Pinpoint the cell where the given text exists, returning its (X, Y) midpoint coordinate. 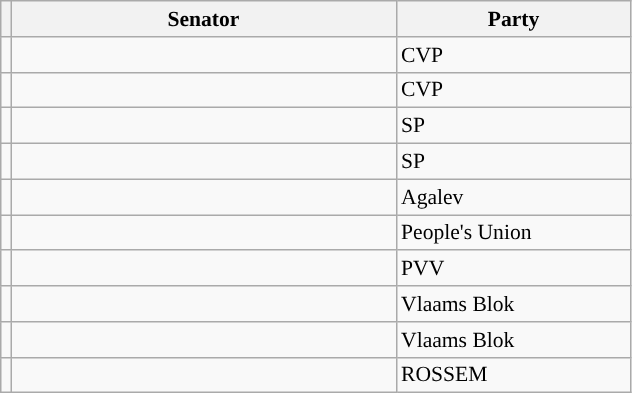
ROSSEM (514, 375)
People's Union (514, 233)
Party (514, 19)
PVV (514, 269)
Senator (204, 19)
Agalev (514, 197)
